Extract the (X, Y) coordinate from the center of the cell holding the provided text.  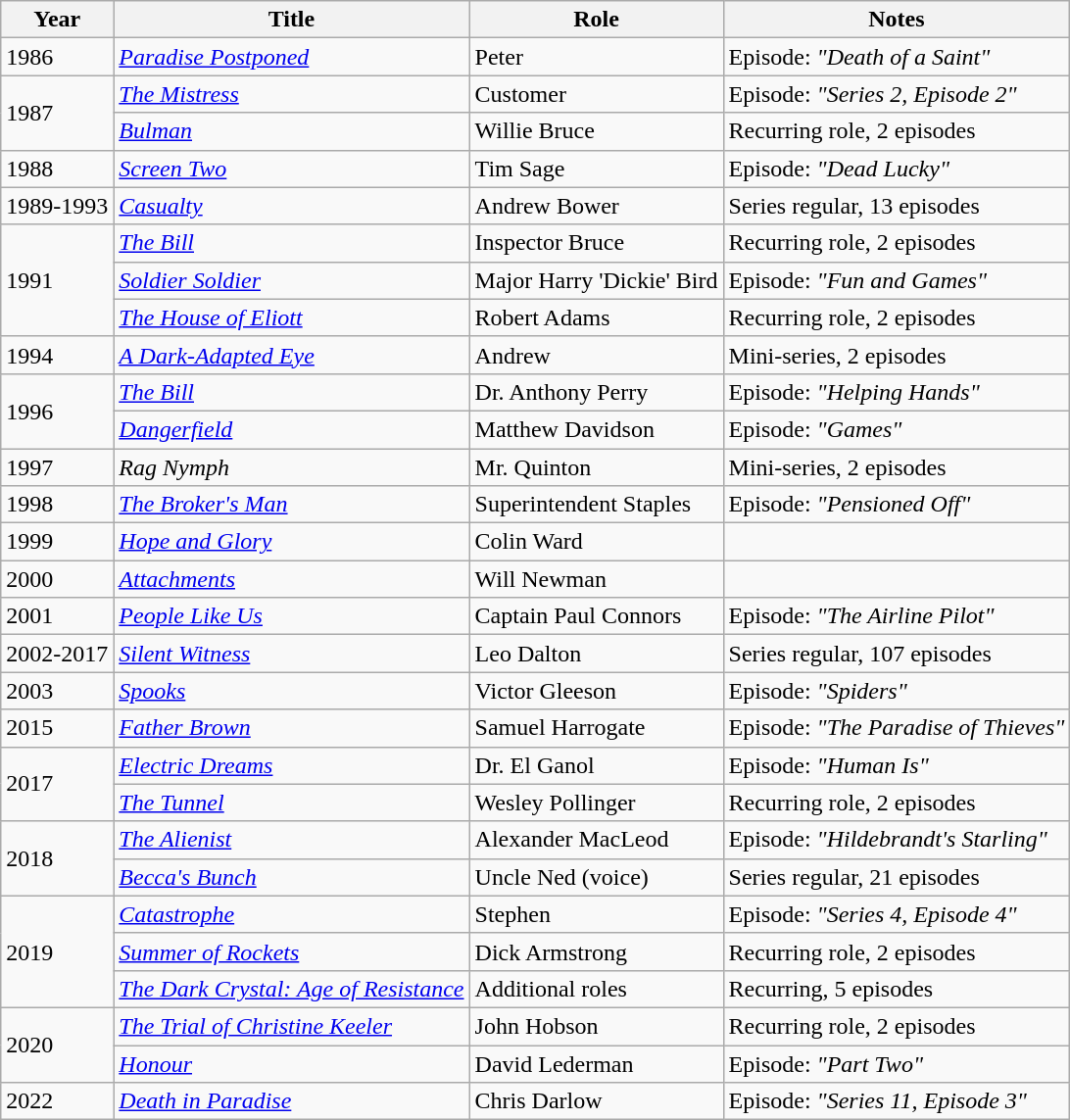
2018 (57, 858)
2020 (57, 1045)
Episode: "Human Is" (897, 765)
Episode: "Series 2, Episode 2" (897, 94)
Chris Darlow (596, 1101)
Dr. El Ganol (596, 765)
Episode: "Fun and Games" (897, 280)
Andrew Bower (596, 206)
Inspector Bruce (596, 243)
Title (292, 20)
Episode: "Pensioned Off" (897, 505)
Episode: "Spiders" (897, 691)
Colin Ward (596, 542)
Episode: "Series 4, Episode 4" (897, 914)
Screen Two (292, 169)
Bulman (292, 131)
Series regular, 13 episodes (897, 206)
A Dark-Adapted Eye (292, 355)
Episode: "Series 11, Episode 3" (897, 1101)
2022 (57, 1101)
Will Newman (596, 579)
1991 (57, 280)
Casualty (292, 206)
Catastrophe (292, 914)
Robert Adams (596, 317)
Stephen (596, 914)
Becca's Bunch (292, 877)
1999 (57, 542)
Year (57, 20)
Episode: "Games" (897, 429)
2019 (57, 951)
Wesley Pollinger (596, 803)
Willie Bruce (596, 131)
Dr. Anthony Perry (596, 392)
Samuel Harrogate (596, 728)
Summer of Rockets (292, 951)
The Alienist (292, 840)
Series regular, 21 episodes (897, 877)
Notes (897, 20)
2017 (57, 784)
Paradise Postponed (292, 57)
1988 (57, 169)
Hope and Glory (292, 542)
2000 (57, 579)
Death in Paradise (292, 1101)
Episode: "Dead Lucky" (897, 169)
Major Harry 'Dickie' Bird (596, 280)
Matthew Davidson (596, 429)
Captain Paul Connors (596, 616)
People Like Us (292, 616)
Customer (596, 94)
Silent Witness (292, 654)
Episode: "Death of a Saint" (897, 57)
The Trial of Christine Keeler (292, 1026)
Episode: "Helping Hands" (897, 392)
1997 (57, 467)
1987 (57, 113)
Leo Dalton (596, 654)
1996 (57, 411)
Uncle Ned (voice) (596, 877)
Victor Gleeson (596, 691)
Additional roles (596, 989)
2003 (57, 691)
2015 (57, 728)
David Lederman (596, 1063)
Attachments (292, 579)
1998 (57, 505)
Alexander MacLeod (596, 840)
Father Brown (292, 728)
Superintendent Staples (596, 505)
Dick Armstrong (596, 951)
2001 (57, 616)
1989-1993 (57, 206)
Recurring, 5 episodes (897, 989)
The Tunnel (292, 803)
Rag Nymph (292, 467)
Andrew (596, 355)
Peter (596, 57)
Episode: "Hildebrandt's Starling" (897, 840)
The Mistress (292, 94)
Honour (292, 1063)
Episode: "The Airline Pilot" (897, 616)
Episode: "The Paradise of Thieves" (897, 728)
Spooks (292, 691)
John Hobson (596, 1026)
2002-2017 (57, 654)
The House of Eliott (292, 317)
Mr. Quinton (596, 467)
Electric Dreams (292, 765)
Soldier Soldier (292, 280)
Series regular, 107 episodes (897, 654)
The Dark Crystal: Age of Resistance (292, 989)
Episode: "Part Two" (897, 1063)
The Broker's Man (292, 505)
1986 (57, 57)
Tim Sage (596, 169)
Dangerfield (292, 429)
Role (596, 20)
1994 (57, 355)
